Scan for the cell matching the given text and deliver its [x, y] coordinate at center. 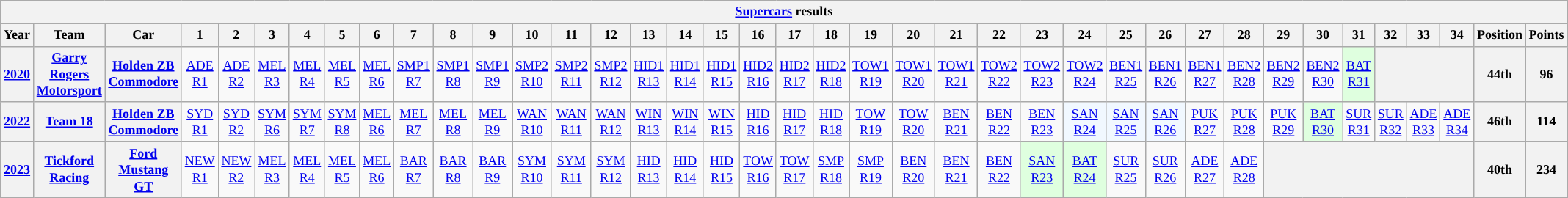
HID2R16 [758, 74]
MELR9 [493, 122]
BEN2R28 [1244, 74]
BARR8 [453, 169]
HIDR13 [649, 169]
HIDR17 [794, 122]
20 [913, 35]
WINR13 [649, 122]
4 [307, 35]
26 [1165, 35]
BATR31 [1359, 74]
PUKR27 [1205, 122]
SMPR18 [831, 169]
18 [831, 35]
WINR15 [722, 122]
SMP2R12 [611, 74]
8 [453, 35]
TOWR17 [794, 169]
SURR32 [1391, 122]
40th [1500, 169]
ADER34 [1457, 122]
BEN2R30 [1323, 74]
HID2R18 [831, 74]
TOWR20 [913, 122]
ADER28 [1244, 169]
6 [377, 35]
HID1R15 [722, 74]
32 [1391, 35]
SYMR7 [307, 122]
114 [1546, 122]
SURR31 [1359, 122]
SMP2R10 [532, 74]
15 [722, 35]
33 [1423, 35]
Team 18 [69, 122]
21 [956, 35]
PUKR29 [1283, 122]
13 [649, 35]
Car [143, 35]
BEN1R27 [1205, 74]
1 [200, 35]
ADER2 [236, 74]
SYMR10 [532, 169]
TOW1R19 [871, 74]
HID2R17 [794, 74]
5 [342, 35]
Supercars results [784, 12]
10 [532, 35]
234 [1546, 169]
NEWR2 [236, 169]
SYMR8 [342, 122]
12 [611, 35]
TOWR16 [758, 169]
14 [685, 35]
ADER33 [1423, 122]
WANR11 [571, 122]
BENR20 [913, 169]
Team [69, 35]
SANR26 [1165, 122]
30 [1323, 35]
SMP1R9 [493, 74]
BENR23 [1042, 122]
HID1R14 [685, 74]
SMP1R8 [453, 74]
TOW1R20 [913, 74]
ADER1 [200, 74]
Points [1546, 35]
29 [1283, 35]
SMP1R7 [413, 74]
SYDR2 [236, 122]
TOW2R23 [1042, 74]
7 [413, 35]
2020 [18, 74]
3 [272, 35]
Garry Rogers Motorsport [69, 74]
SURR25 [1126, 169]
23 [1042, 35]
27 [1205, 35]
HIDR14 [685, 169]
HIDR18 [831, 122]
TOW1R21 [956, 74]
Year [18, 35]
PUKR28 [1244, 122]
WINR14 [685, 122]
BATR30 [1323, 122]
BARR9 [493, 169]
28 [1244, 35]
HID1R13 [649, 74]
22 [999, 35]
SYDR1 [200, 122]
17 [794, 35]
44th [1500, 74]
31 [1359, 35]
2023 [18, 169]
SYMR12 [611, 169]
BARR7 [413, 169]
BATR24 [1084, 169]
11 [571, 35]
16 [758, 35]
34 [1457, 35]
BEN2R29 [1283, 74]
MELR7 [413, 122]
Ford Mustang GT [143, 169]
SANR25 [1126, 122]
SYMR6 [272, 122]
MELR8 [453, 122]
19 [871, 35]
WANR10 [532, 122]
2 [236, 35]
TOW2R24 [1084, 74]
SURR26 [1165, 169]
SMPR19 [871, 169]
25 [1126, 35]
TOWR19 [871, 122]
TOW2R22 [999, 74]
HIDR15 [722, 169]
WANR12 [611, 122]
BEN1R25 [1126, 74]
ADER27 [1205, 169]
2022 [18, 122]
Tickford Racing [69, 169]
HIDR16 [758, 122]
BEN1R26 [1165, 74]
46th [1500, 122]
SYMR11 [571, 169]
Position [1500, 35]
24 [1084, 35]
9 [493, 35]
SANR23 [1042, 169]
NEWR1 [200, 169]
96 [1546, 74]
SMP2R11 [571, 74]
SANR24 [1084, 122]
